Return (X, Y) of the center of cell containing provided text 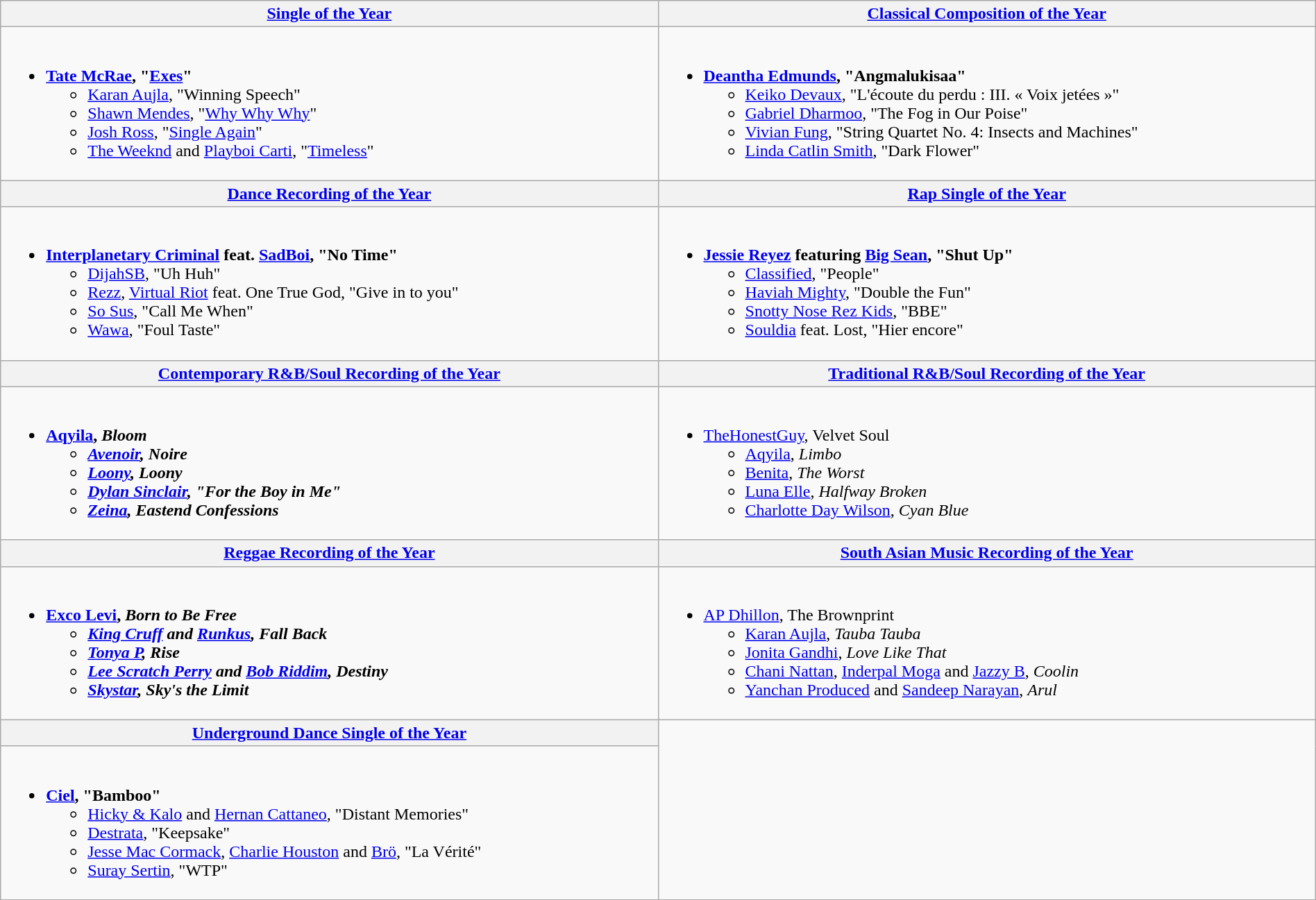
TheHonestGuy, Velvet SoulAqyila, LimboBenita, The WorstLuna Elle, Halfway BrokenCharlotte Day Wilson, Cyan Blue (987, 464)
Underground Dance Single of the Year (329, 733)
South Asian Music Recording of the Year (987, 553)
Tate McRae, "Exes"Karan Aujla, "Winning Speech"Shawn Mendes, "Why Why Why"Josh Ross, "Single Again"The Weeknd and Playboi Carti, "Timeless" (329, 104)
Rap Single of the Year (987, 194)
Classical Composition of the Year (987, 14)
Traditional R&B/Soul Recording of the Year (987, 373)
Exco Levi, Born to Be FreeKing Cruff and Runkus, Fall BackTonya P, RiseLee Scratch Perry and Bob Riddim, DestinySkystar, Sky's the Limit (329, 643)
Aqyila, BloomAvenoir, NoireLoony, LoonyDylan Sinclair, "For the Boy in Me"Zeina, Eastend Confessions (329, 464)
Dance Recording of the Year (329, 194)
Single of the Year (329, 14)
Reggae Recording of the Year (329, 553)
Contemporary R&B/Soul Recording of the Year (329, 373)
